Determine the [X, Y] coordinate at the center of the cell enclosing the given text.  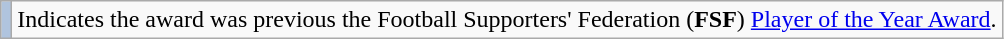
Indicates the award was previous the Football Supporters' Federation (FSF) Player of the Year Award. [507, 20]
